Output the [X, Y] coordinate of the center of the cell containing the given text.  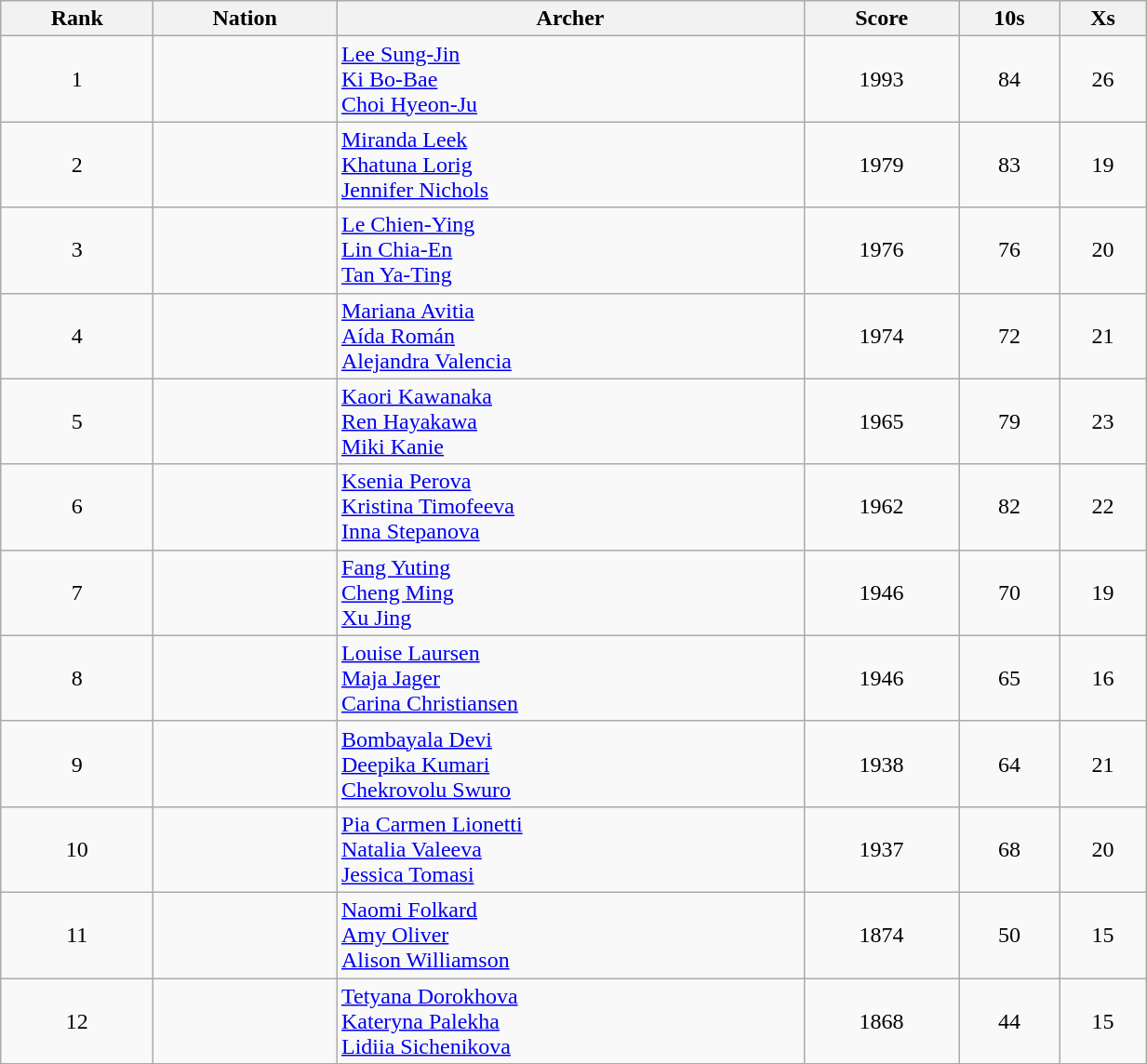
Rank [77, 19]
9 [77, 764]
68 [1010, 849]
64 [1010, 764]
Xs [1102, 19]
Naomi FolkardAmy OliverAlison Williamson [571, 935]
Score [882, 19]
1965 [882, 421]
Tetyana DorokhovaKateryna PalekhaLidiia Sichenikova [571, 1021]
8 [77, 678]
16 [1102, 678]
7 [77, 592]
1938 [882, 764]
44 [1010, 1021]
Fang YutingCheng MingXu Jing [571, 592]
1974 [882, 336]
83 [1010, 165]
76 [1010, 250]
2 [77, 165]
1874 [882, 935]
Pia Carmen LionettiNatalia ValeevaJessica Tomasi [571, 849]
4 [77, 336]
1962 [882, 507]
1976 [882, 250]
Miranda LeekKhatuna LorigJennifer Nichols [571, 165]
65 [1010, 678]
Lee Sung-JinKi Bo-BaeChoi Hyeon-Ju [571, 79]
Kaori KawanakaRen HayakawaMiki Kanie [571, 421]
1 [77, 79]
22 [1102, 507]
11 [77, 935]
84 [1010, 79]
26 [1102, 79]
Nation [246, 19]
70 [1010, 592]
50 [1010, 935]
10s [1010, 19]
10 [77, 849]
Mariana Avitia Aída RománAlejandra Valencia [571, 336]
12 [77, 1021]
Ksenia PerovaKristina TimofeevaInna Stepanova [571, 507]
72 [1010, 336]
6 [77, 507]
Louise LaursenMaja JagerCarina Christiansen [571, 678]
79 [1010, 421]
1937 [882, 849]
1868 [882, 1021]
3 [77, 250]
Archer [571, 19]
1979 [882, 165]
Bombayala DeviDeepika KumariChekrovolu Swuro [571, 764]
23 [1102, 421]
1993 [882, 79]
5 [77, 421]
82 [1010, 507]
Le Chien-YingLin Chia-EnTan Ya-Ting [571, 250]
